For the text-containing cell, return its midpoint in [x, y] coordinate format. 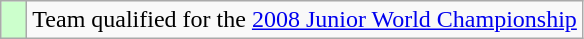
Team qualified for the 2008 Junior World Championship [305, 20]
